Locate the cell with the specified text and output its (x, y) center coordinate. 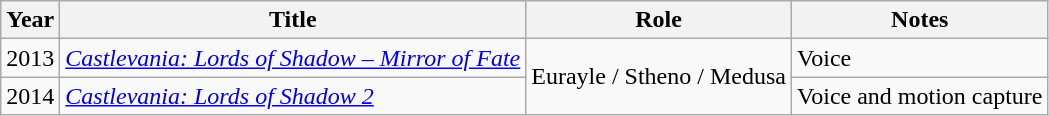
2013 (30, 58)
Title (293, 20)
Voice (920, 58)
Castlevania: Lords of Shadow – Mirror of Fate (293, 58)
Voice and motion capture (920, 96)
2014 (30, 96)
Eurayle / Stheno / Medusa (659, 77)
Role (659, 20)
Year (30, 20)
Castlevania: Lords of Shadow 2 (293, 96)
Notes (920, 20)
